Output the (X, Y) coordinate of the center of the cell containing the given text.  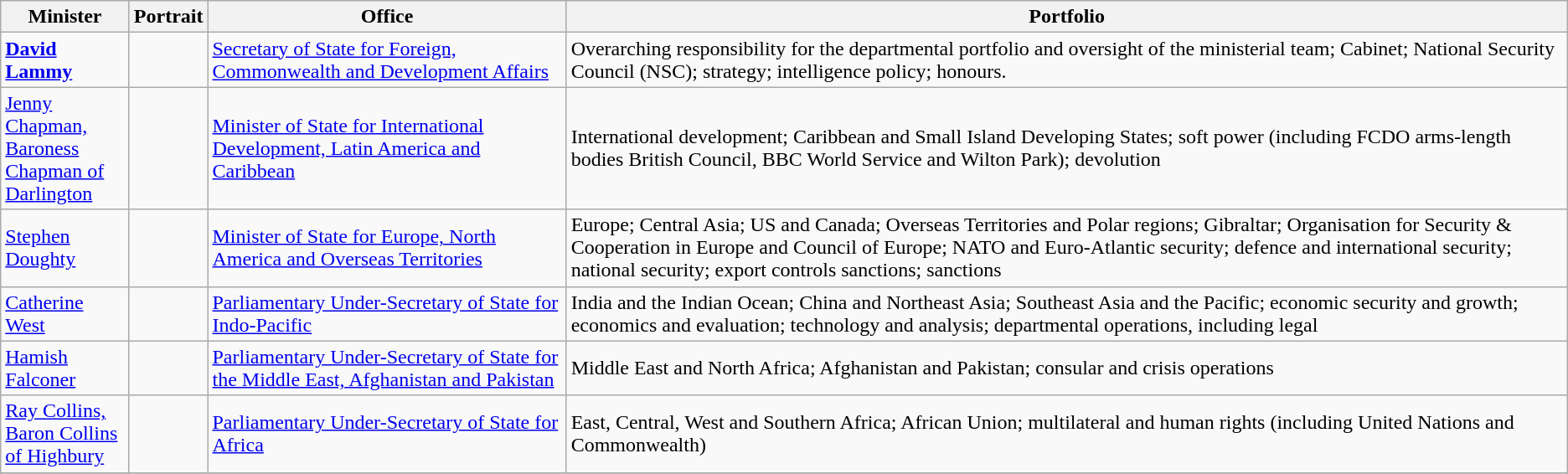
Ray Collins, Baron Collins of Highbury (65, 434)
Hamish Falconer (65, 368)
Portrait (168, 17)
Parliamentary Under-Secretary of State for Indo-Pacific (387, 313)
East, Central, West and Southern Africa; African Union; multilateral and human rights (including United Nations and Commonwealth) (1067, 434)
Secretary of State for Foreign, Commonwealth and Development Affairs (387, 60)
Office (387, 17)
Middle East and North Africa; Afghanistan and Pakistan; consular and crisis operations (1067, 368)
Parliamentary Under-Secretary of State for the Middle East, Afghanistan and Pakistan (387, 368)
Stephen Doughty (65, 248)
Minister of State for Europe, North America and Overseas Territories (387, 248)
Minister (65, 17)
Portfolio (1067, 17)
Jenny Chapman, Baroness Chapman of Darlington (65, 148)
Catherine West (65, 313)
Parliamentary Under-Secretary of State for Africa (387, 434)
Minister of State for International Development, Latin America and Caribbean (387, 148)
David Lammy (65, 60)
